Search for the cell housing the specified text and yield its (x, y) center coordinate. 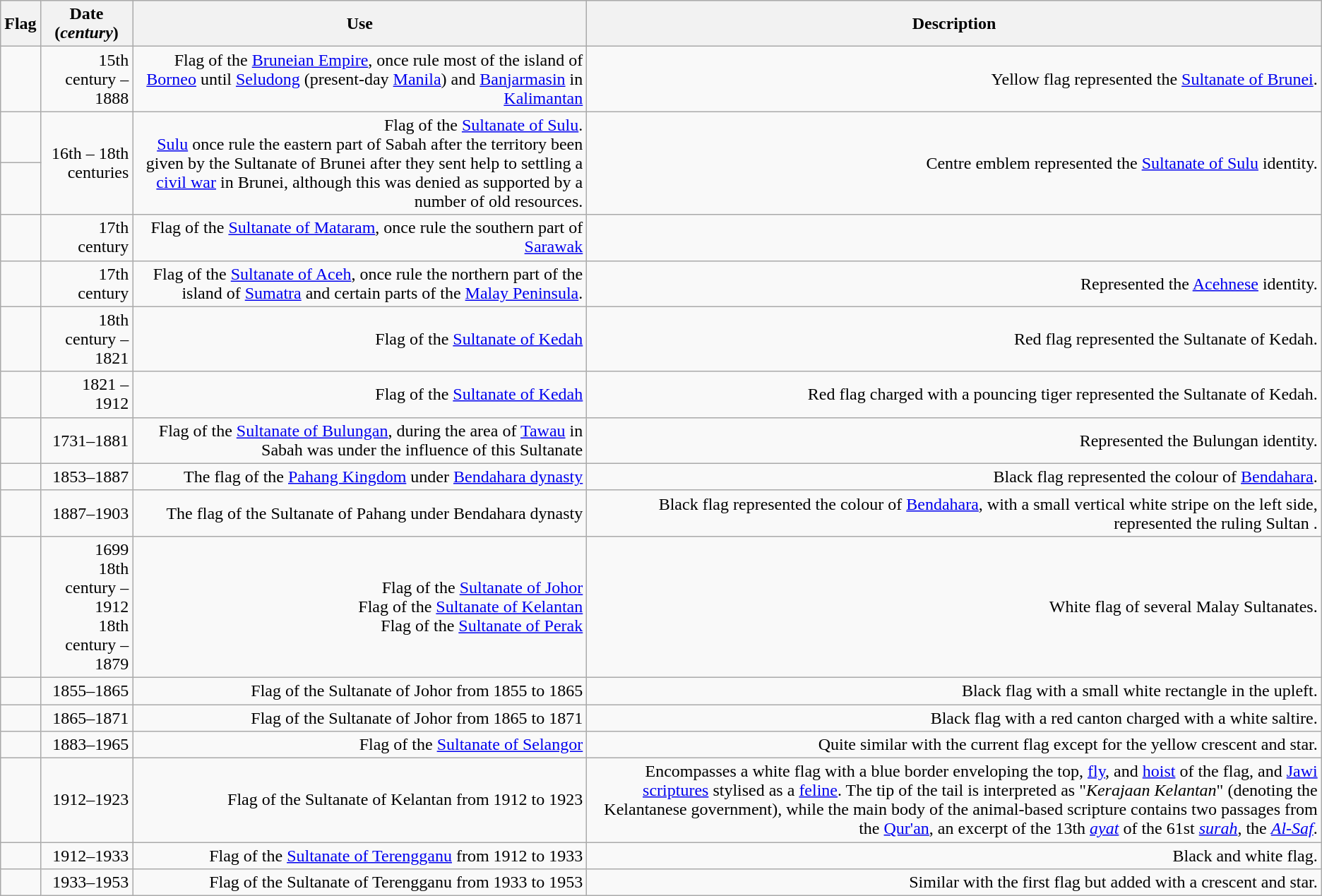
White flag of several Malay Sultanates. (954, 607)
Quite similar with the current flag except for the yellow crescent and star. (954, 745)
The flag of the Pahang Kingdom under Bendahara dynasty (360, 477)
Description (954, 24)
1912–1933 (86, 856)
Flag of the Sultanate of Terengganu from 1933 to 1953 (360, 883)
18th century – 1821 (86, 339)
Black and white flag. (954, 856)
Flag of the Sultanate of Kelantan from 1912 to 1923 (360, 801)
1853–1887 (86, 477)
1883–1965 (86, 745)
1821 – 1912 (86, 394)
1855–1865 (86, 691)
Flag of the Sultanate of Terengganu from 1912 to 1933 (360, 856)
Date (century) (86, 24)
Black flag represented the colour of Bendahara, with a small vertical white stripe on the left side, represented the ruling Sultan . (954, 513)
Flag of the Sultanate of Aceh, once rule the northern part of the island of Sumatra and certain parts of the Malay Peninsula. (360, 284)
Use (360, 24)
Flag (20, 24)
Flag of the Sultanate of Bulungan, during the area of Tawau in Sabah was under the influence of this Sultanate (360, 441)
1865–1871 (86, 718)
Flag of the Sultanate of Johor from 1855 to 1865 (360, 691)
Black flag represented the colour of Bendahara. (954, 477)
15th century – 1888 (86, 79)
Flag of the Sultanate of Johor Flag of the Sultanate of Kelantan Flag of the Sultanate of Perak (360, 607)
169918th century – 1912 18th century – 1879 (86, 607)
Flag of the Sultanate of Mataram, once rule the southern part of Sarawak (360, 237)
Similar with the first flag but added with a crescent and star. (954, 883)
The flag of the Sultanate of Pahang under Bendahara dynasty (360, 513)
16th – 18th centuries (86, 163)
Yellow flag represented the Sultanate of Brunei. (954, 79)
1912–1923 (86, 801)
Represented the Bulungan identity. (954, 441)
Black flag with a red canton charged with a white saltire. (954, 718)
1731–1881 (86, 441)
Flag of the Sultanate of Selangor (360, 745)
Red flag represented the Sultanate of Kedah. (954, 339)
Centre emblem represented the Sultanate of Sulu identity. (954, 163)
Flag of the Sultanate of Johor from 1865 to 1871 (360, 718)
Black flag with a small white rectangle in the upleft. (954, 691)
Red flag charged with a pouncing tiger represented the Sultanate of Kedah. (954, 394)
Flag of the Bruneian Empire, once rule most of the island of Borneo until Seludong (present-day Manila) and Banjarmasin in Kalimantan (360, 79)
Represented the Acehnese identity. (954, 284)
1887–1903 (86, 513)
1933–1953 (86, 883)
